For the text-containing cell, return its midpoint in [x, y] coordinate format. 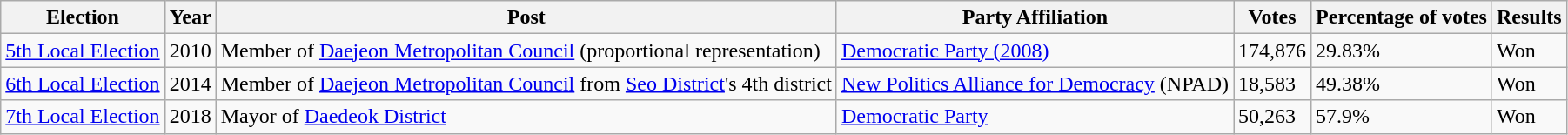
Percentage of votes [1402, 17]
174,876 [1272, 51]
49.38% [1402, 84]
29.83% [1402, 51]
7th Local Election [83, 117]
2018 [190, 117]
50,263 [1272, 117]
Member of Daejeon Metropolitan Council from Seo District's 4th district [526, 84]
2014 [190, 84]
Year [190, 17]
Democratic Party (2008) [1035, 51]
18,583 [1272, 84]
5th Local Election [83, 51]
Post [526, 17]
57.9% [1402, 117]
Results [1529, 17]
Member of Daejeon Metropolitan Council (proportional representation) [526, 51]
Mayor of Daedeok District [526, 117]
Votes [1272, 17]
Democratic Party [1035, 117]
Party Affiliation [1035, 17]
6th Local Election [83, 84]
Election [83, 17]
2010 [190, 51]
New Politics Alliance for Democracy (NPAD) [1035, 84]
